Output the (x, y) coordinate of the center of the cell containing the given text.  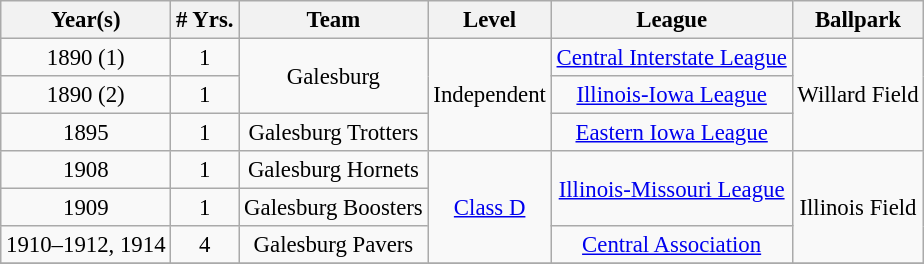
Illinois-Iowa League (672, 95)
Team (334, 20)
Eastern Iowa League (672, 133)
Level (490, 20)
Central Interstate League (672, 58)
Independent (490, 96)
Galesburg (334, 76)
Central Association (672, 245)
Year(s) (86, 20)
Galesburg Pavers (334, 245)
1909 (86, 208)
Galesburg Trotters (334, 133)
1890 (1) (86, 58)
Galesburg Boosters (334, 208)
Class D (490, 208)
1890 (2) (86, 95)
Illinois-Missouri League (672, 188)
Galesburg Hornets (334, 170)
Illinois Field (858, 208)
Willard Field (858, 96)
League (672, 20)
# Yrs. (205, 20)
1908 (86, 170)
1910–1912, 1914 (86, 245)
1895 (86, 133)
Ballpark (858, 20)
4 (205, 245)
